Determine the (X, Y) coordinate at the center of the cell enclosing the given text.  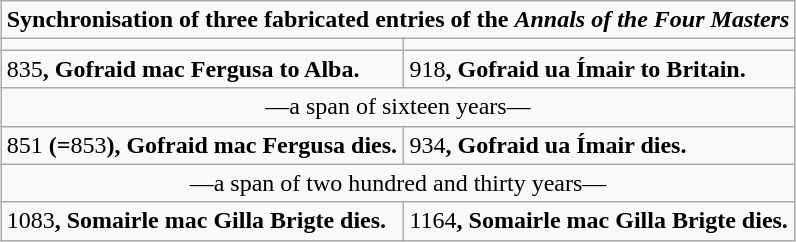
835, Gofraid mac Fergusa to Alba. (202, 69)
—a span of sixteen years— (398, 107)
1083, Somairle mac Gilla Brigte dies. (202, 221)
934, Gofraid ua Ímair dies. (600, 145)
1164, Somairle mac Gilla Brigte dies. (600, 221)
851 (=853), Gofraid mac Fergusa dies. (202, 145)
918, Gofraid ua Ímair to Britain. (600, 69)
Synchronisation of three fabricated entries of the Annals of the Four Masters (398, 20)
—a span of two hundred and thirty years— (398, 183)
